Capture the cell that displays the provided text and extract its [X, Y] central coordinate. 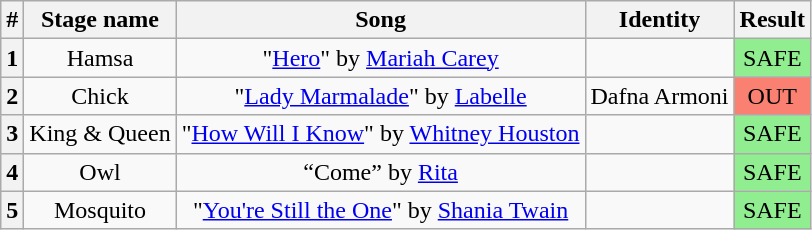
Song [380, 20]
1 [12, 58]
2 [12, 96]
OUT [772, 96]
"Lady Marmalade" by Labelle [380, 96]
5 [12, 210]
"How Will I Know" by Whitney Houston [380, 134]
Hamsa [100, 58]
3 [12, 134]
Chick [100, 96]
4 [12, 172]
"You're Still the One" by Shania Twain [380, 210]
“Come” by Rita [380, 172]
King & Queen [100, 134]
# [12, 20]
Identity [660, 20]
Owl [100, 172]
Stage name [100, 20]
Result [772, 20]
Mosquito [100, 210]
"Hero" by Mariah Carey [380, 58]
Dafna Armoni [660, 96]
